Return (x, y) of the center of cell containing provided text 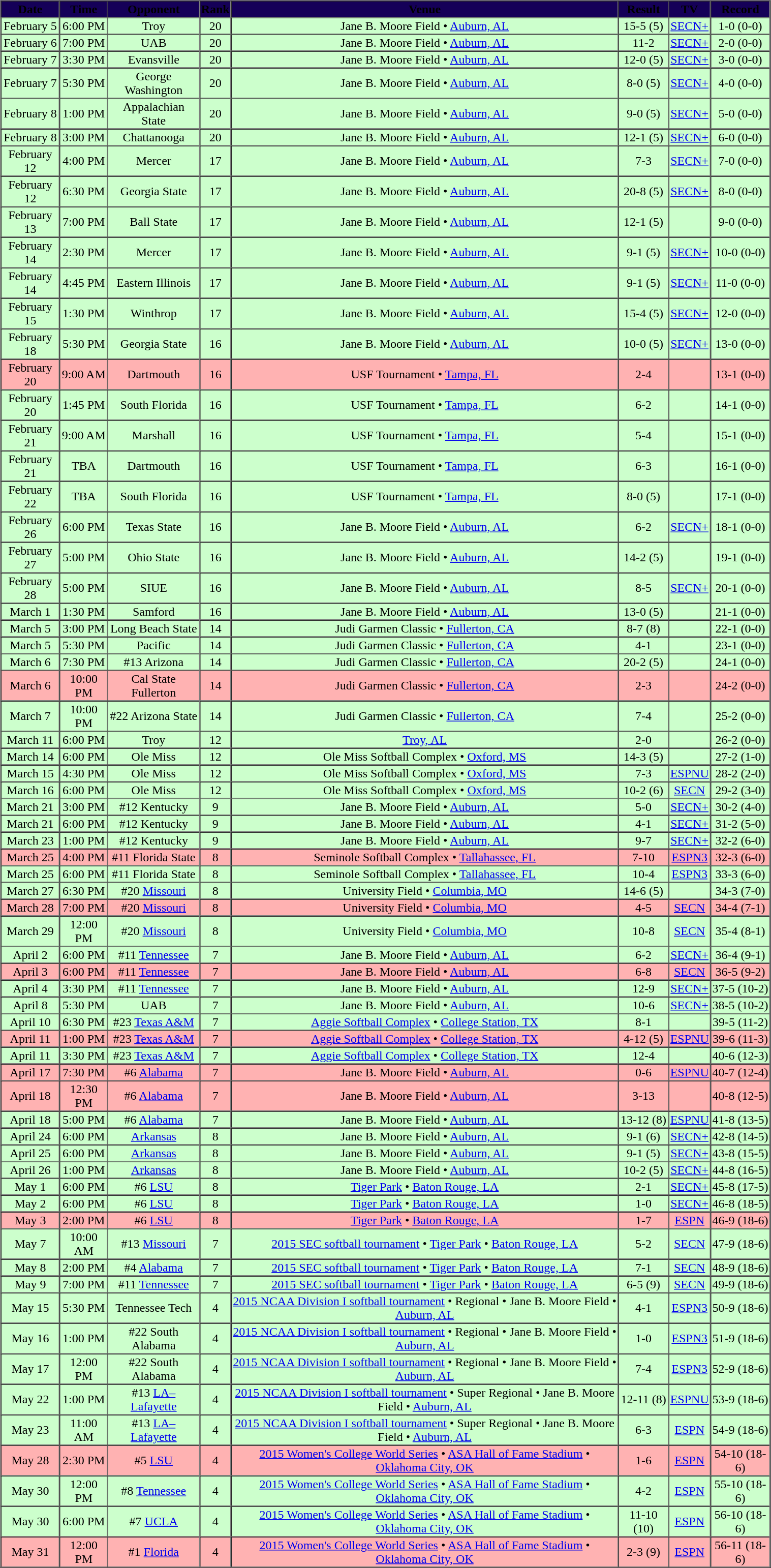
25-2 (0-0) (741, 716)
Ohio State (153, 557)
February 28 (30, 588)
10-6 (643, 1005)
13-0 (5) (643, 611)
20-2 (5) (643, 662)
10-4 (643, 873)
50-9 (18-6) (741, 1308)
#7 UCLA (153, 1521)
May 3 (30, 1220)
15-1 (0-0) (741, 435)
33-3 (6-0) (741, 873)
10-2 (6) (643, 790)
32-2 (6-0) (741, 840)
6-0 (0-0) (741, 137)
Rank (215, 9)
2-4 (643, 374)
Tennessee Tech (153, 1308)
#1 Florida (153, 1552)
5-0 (0-0) (741, 114)
Pacific (153, 645)
17-1 (0-0) (741, 496)
11-2 (643, 43)
13-1 (0-0) (741, 374)
Texas State (153, 527)
March 16 (30, 790)
Result (643, 9)
February 6 (30, 43)
Eastern Illinois (153, 283)
39-5 (11-2) (741, 1022)
40-6 (12-3) (741, 1056)
15-4 (5) (643, 313)
George Washington (153, 83)
20-8 (5) (643, 191)
14-6 (5) (643, 891)
May 28 (30, 1460)
Long Beach State (153, 628)
28-2 (2-0) (741, 773)
2-3 (643, 685)
4-2 (643, 1491)
5-4 (643, 435)
48-9 (18-6) (741, 1267)
#22 Arizona State (153, 716)
4:45 PM (84, 283)
23-1 (0-0) (741, 645)
#4 Alabama (153, 1267)
April 17 (30, 1072)
TV (690, 9)
4-0 (0-0) (741, 83)
1:45 PM (84, 405)
Venue (425, 9)
53-9 (18-6) (741, 1399)
51-9 (18-6) (741, 1338)
4-12 (5) (643, 1038)
May 15 (30, 1308)
56-10 (18-6) (741, 1521)
Ball State (153, 222)
Opponent (153, 9)
40-8 (12-5) (741, 1096)
37-5 (10-2) (741, 988)
February 5 (30, 25)
43-8 (15-5) (741, 1153)
54-10 (18-6) (741, 1460)
34-4 (7-1) (741, 907)
May 1 (30, 1187)
8-1 (643, 1022)
22-1 (0-0) (741, 628)
May 8 (30, 1267)
41-8 (13-5) (741, 1120)
March 15 (30, 773)
April 10 (30, 1022)
#5 LSU (153, 1460)
30-2 (4-0) (741, 806)
1-6 (643, 1460)
56-11 (18-6) (741, 1552)
35-4 (8-1) (741, 931)
May 16 (30, 1338)
April 4 (30, 988)
9-1 (6) (643, 1136)
7-0 (0-0) (741, 161)
7-1 (643, 1267)
SIUE (153, 588)
February 18 (30, 344)
10-8 (643, 931)
March 23 (30, 840)
9-7 (643, 840)
13-12 (8) (643, 1120)
26-2 (0-0) (741, 739)
#13 Missouri (153, 1244)
#13 Arizona (153, 662)
6-5 (9) (643, 1284)
8-5 (643, 588)
14-1 (0-0) (741, 405)
March 28 (30, 907)
9-0 (5) (643, 114)
31-2 (5-0) (741, 824)
April 24 (30, 1136)
Appalachian State (153, 114)
18-1 (0-0) (741, 527)
Cal State Fullerton (153, 685)
11-0 (0-0) (741, 283)
40-7 (12-4) (741, 1072)
32-3 (6-0) (741, 857)
29-2 (3-0) (741, 790)
14-3 (5) (643, 757)
2-0 (643, 739)
21-1 (0-0) (741, 611)
May 7 (30, 1244)
May 17 (30, 1369)
April 8 (30, 1005)
14-2 (5) (643, 557)
3-13 (643, 1096)
10-0 (5) (643, 344)
16-1 (0-0) (741, 466)
39-6 (11-3) (741, 1038)
February 22 (30, 496)
6-8 (643, 971)
46-8 (18-5) (741, 1203)
12-11 (8) (643, 1399)
11:00 AM (84, 1430)
10:00 AM (84, 1244)
Chattanooga (153, 137)
12:30 PM (84, 1096)
15-5 (5) (643, 25)
Record (741, 9)
12-0 (5) (643, 59)
54-9 (18-6) (741, 1430)
55-10 (18-6) (741, 1491)
3-0 (0-0) (741, 59)
49-9 (18-6) (741, 1284)
10-2 (5) (643, 1169)
4:30 PM (84, 773)
May 2 (30, 1203)
9-0 (0-0) (741, 222)
February 26 (30, 527)
44-8 (16-5) (741, 1169)
1-0 (0-0) (741, 25)
46-9 (18-6) (741, 1220)
2-0 (0-0) (741, 43)
19-1 (0-0) (741, 557)
12-4 (643, 1056)
March 14 (30, 757)
April 2 (30, 955)
Troy, AL (425, 739)
#8 Tennessee (153, 1491)
Time (84, 9)
4-5 (643, 907)
34-3 (7-0) (741, 891)
12-0 (0-0) (741, 313)
February 27 (30, 557)
Marshall (153, 435)
27-2 (1-0) (741, 757)
2-1 (643, 1187)
7-10 (643, 857)
February 13 (30, 222)
April 26 (30, 1169)
Date (30, 9)
42-8 (14-5) (741, 1136)
March 11 (30, 739)
47-9 (18-6) (741, 1244)
April 25 (30, 1153)
February 15 (30, 313)
45-8 (17-5) (741, 1187)
36-4 (9-1) (741, 955)
24-1 (0-0) (741, 662)
8-0 (0-0) (741, 191)
11-10 (10) (643, 1521)
May 31 (30, 1552)
24-2 (0-0) (741, 685)
Samford (153, 611)
5-2 (643, 1244)
April 3 (30, 971)
March 1 (30, 611)
May 23 (30, 1430)
10-0 (0-0) (741, 252)
52-9 (18-6) (741, 1369)
8-7 (8) (643, 628)
13-0 (0-0) (741, 344)
May 9 (30, 1284)
38-5 (10-2) (741, 1005)
2-3 (9) (643, 1552)
May 22 (30, 1399)
20-1 (0-0) (741, 588)
12-9 (643, 988)
March 27 (30, 891)
1-7 (643, 1220)
Evansville (153, 59)
March 7 (30, 716)
Winthrop (153, 313)
5-0 (643, 806)
0-6 (643, 1072)
March 29 (30, 931)
36-5 (9-2) (741, 971)
